Detect which cell encompasses the target text, then output its (X, Y) center coordinate. 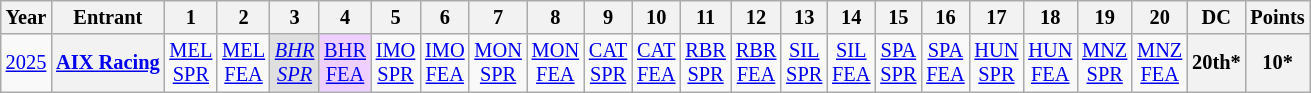
Entrant (108, 17)
IMOFEA (444, 63)
MONSPR (498, 63)
SILFEA (851, 63)
7 (498, 17)
18 (1050, 17)
MELSPR (192, 63)
17 (997, 17)
SPAFEA (945, 63)
4 (345, 17)
1 (192, 17)
BHRFEA (345, 63)
MELFEA (244, 63)
HUNFEA (1050, 63)
SPASPR (898, 63)
5 (396, 17)
20th* (1216, 63)
8 (556, 17)
3 (294, 17)
AIX Racing (108, 63)
14 (851, 17)
MONFEA (556, 63)
9 (608, 17)
BHRSPR (294, 63)
19 (1104, 17)
13 (804, 17)
RBRSPR (705, 63)
SILSPR (804, 63)
15 (898, 17)
IMOSPR (396, 63)
HUNSPR (997, 63)
12 (756, 17)
11 (705, 17)
CATFEA (656, 63)
2 (244, 17)
MNZSPR (1104, 63)
DC (1216, 17)
MNZFEA (1160, 63)
16 (945, 17)
Points (1278, 17)
10* (1278, 63)
2025 (26, 63)
20 (1160, 17)
Year (26, 17)
6 (444, 17)
CATSPR (608, 63)
10 (656, 17)
RBRFEA (756, 63)
